Extract the (X, Y) coordinate from the center of the cell holding the provided text.  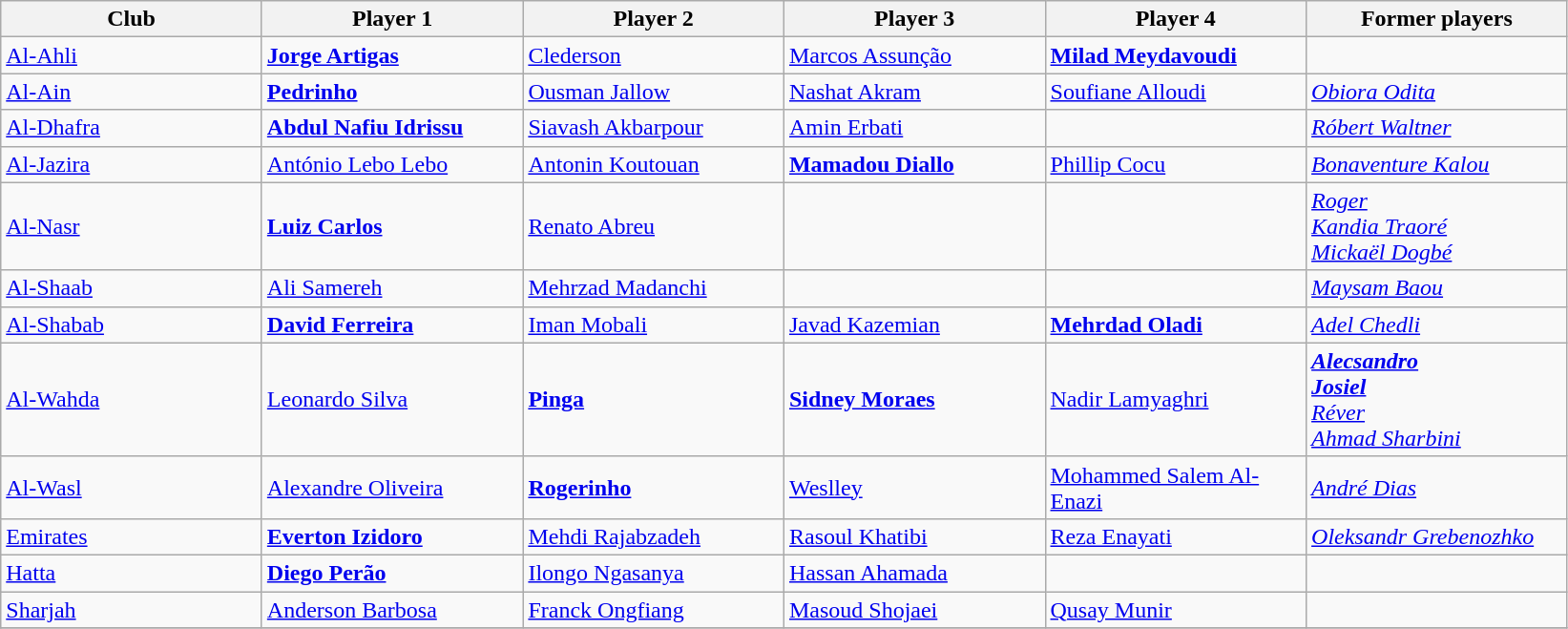
Sidney Moraes (914, 399)
Everton Izidoro (392, 536)
Mamadou Diallo (914, 164)
Renato Abreu (654, 226)
Sharjah (132, 610)
Soufiane Alloudi (1176, 92)
Player 4 (1176, 19)
Iman Mobali (654, 325)
Club (132, 19)
Jorge Artigas (392, 55)
Anderson Barbosa (392, 610)
Leonardo Silva (392, 399)
David Ferreira (392, 325)
Róbert Waltner (1437, 128)
Clederson (654, 55)
Amin Erbati (914, 128)
Abdul Nafiu Idrissu (392, 128)
Marcos Assunção (914, 55)
Oleksandr Grebenozhko (1437, 536)
Masoud Shojaei (914, 610)
Franck Ongfiang (654, 610)
André Dias (1437, 487)
Alexandre Oliveira (392, 487)
Luiz Carlos (392, 226)
Nashat Akram (914, 92)
Player 1 (392, 19)
Adel Chedli (1437, 325)
Maysam Baou (1437, 288)
Reza Enayati (1176, 536)
Pinga (654, 399)
Alecsandro Josiel Réver Ahmad Sharbini (1437, 399)
Mehrzad Madanchi (654, 288)
Javad Kazemian (914, 325)
Mohammed Salem Al-Enazi (1176, 487)
Pedrinho (392, 92)
Mehrdad Oladi (1176, 325)
Diego Perão (392, 573)
Milad Meydavoudi (1176, 55)
António Lebo Lebo (392, 164)
Player 2 (654, 19)
Al-Wahda (132, 399)
Al-Shaab (132, 288)
Mehdi Rajabzadeh (654, 536)
Al-Shabab (132, 325)
Nadir Lamyaghri (1176, 399)
Al-Ain (132, 92)
Ali Samereh (392, 288)
Al-Ahli (132, 55)
Ilongo Ngasanya (654, 573)
Bonaventure Kalou (1437, 164)
Al-Nasr (132, 226)
Roger Kandia Traoré Mickaël Dogbé (1437, 226)
Siavash Akbarpour (654, 128)
Al-Jazira (132, 164)
Ousman Jallow (654, 92)
Rogerinho (654, 487)
Obiora Odita (1437, 92)
Emirates (132, 536)
Al-Dhafra (132, 128)
Al-Wasl (132, 487)
Rasoul Khatibi (914, 536)
Former players (1437, 19)
Qusay Munir (1176, 610)
Hassan Ahamada (914, 573)
Phillip Cocu (1176, 164)
Hatta (132, 573)
Antonin Koutouan (654, 164)
Weslley (914, 487)
Player 3 (914, 19)
